Pinpoint the cell where the given text exists, returning its [X, Y] midpoint coordinate. 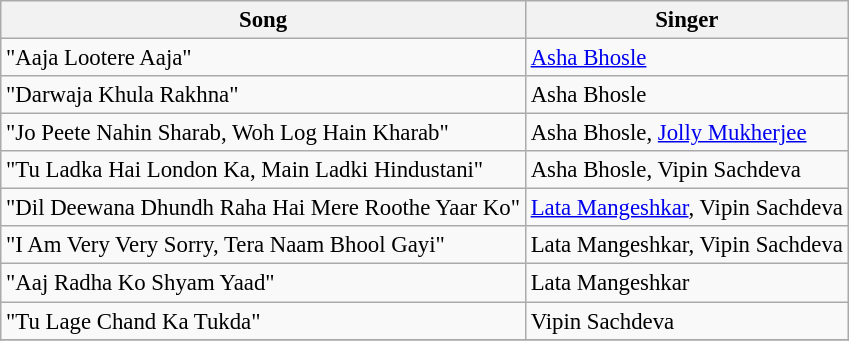
Lata Mangeshkar [686, 283]
"Aaja Lootere Aaja" [264, 58]
"Dil Deewana Dhundh Raha Hai Mere Roothe Yaar Ko" [264, 208]
Asha Bhosle, Jolly Mukherjee [686, 133]
Song [264, 20]
"I Am Very Very Sorry, Tera Naam Bhool Gayi" [264, 245]
Asha Bhosle, Vipin Sachdeva [686, 170]
"Darwaja Khula Rakhna" [264, 95]
"Aaj Radha Ko Shyam Yaad" [264, 283]
"Tu Lage Chand Ka Tukda" [264, 321]
"Jo Peete Nahin Sharab, Woh Log Hain Kharab" [264, 133]
Singer [686, 20]
Vipin Sachdeva [686, 321]
"Tu Ladka Hai London Ka, Main Ladki Hindustani" [264, 170]
